Output the (X, Y) coordinate of the center of the cell containing the given text.  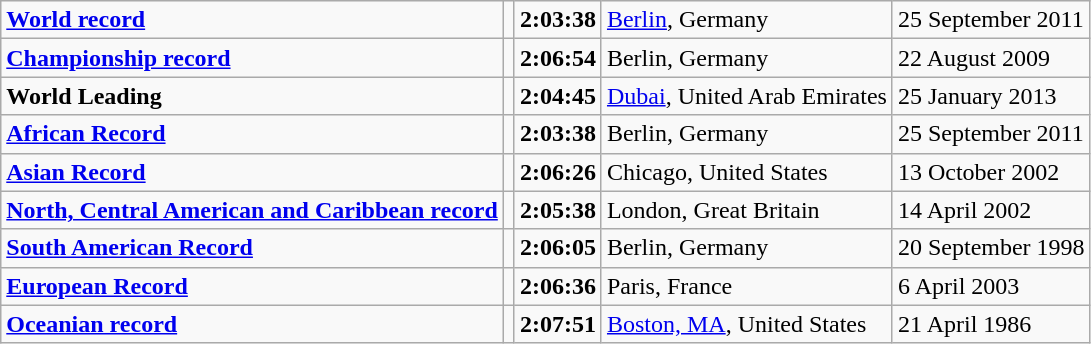
2:07:51 (558, 324)
14 April 2002 (991, 210)
World record (252, 20)
22 August 2009 (991, 58)
South American Record (252, 248)
North, Central American and Caribbean record (252, 210)
25 January 2013 (991, 96)
Dubai, United Arab Emirates (746, 96)
20 September 1998 (991, 248)
Oceanian record (252, 324)
Championship record (252, 58)
European Record (252, 286)
2:06:54 (558, 58)
2:06:26 (558, 172)
13 October 2002 (991, 172)
Paris, France (746, 286)
Asian Record (252, 172)
21 April 1986 (991, 324)
2:05:38 (558, 210)
2:04:45 (558, 96)
African Record (252, 134)
2:06:36 (558, 286)
World Leading (252, 96)
2:06:05 (558, 248)
Boston, MA, United States (746, 324)
Chicago, United States (746, 172)
London, Great Britain (746, 210)
6 April 2003 (991, 286)
